Identify which cell holds the provided text, then report its [X, Y] central coordinate. 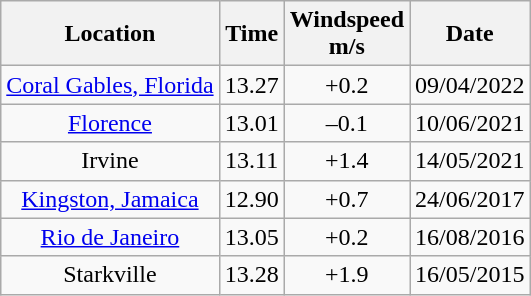
12.90 [252, 199]
16/08/2016 [470, 237]
Irvine [110, 161]
Date [470, 34]
Windspeedm/s [346, 34]
–0.1 [346, 123]
14/05/2021 [470, 161]
+0.7 [346, 199]
16/05/2015 [470, 275]
Coral Gables, Florida [110, 85]
Rio de Janeiro [110, 237]
Florence [110, 123]
13.05 [252, 237]
Time [252, 34]
Kingston, Jamaica [110, 199]
13.28 [252, 275]
13.11 [252, 161]
09/04/2022 [470, 85]
+1.4 [346, 161]
Location [110, 34]
13.01 [252, 123]
+1.9 [346, 275]
24/06/2017 [470, 199]
13.27 [252, 85]
10/06/2021 [470, 123]
Starkville [110, 275]
